Capture the cell that displays the provided text and extract its [x, y] central coordinate. 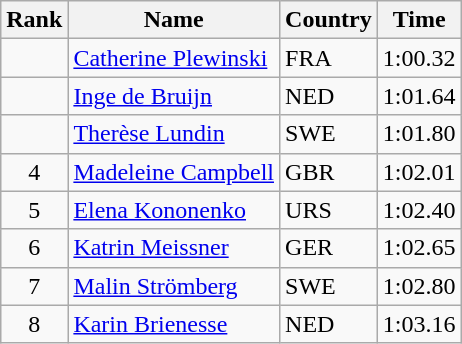
1:02.65 [419, 248]
URS [329, 210]
1:03.16 [419, 324]
Country [329, 20]
Katrin Meissner [174, 248]
8 [34, 324]
Catherine Plewinski [174, 58]
1:00.32 [419, 58]
1:01.80 [419, 134]
Karin Brienesse [174, 324]
GER [329, 248]
Name [174, 20]
6 [34, 248]
Elena Kononenko [174, 210]
1:02.01 [419, 172]
FRA [329, 58]
Rank [34, 20]
Inge de Bruijn [174, 96]
5 [34, 210]
1:01.64 [419, 96]
Time [419, 20]
7 [34, 286]
1:02.40 [419, 210]
1:02.80 [419, 286]
Therèse Lundin [174, 134]
Malin Strömberg [174, 286]
Madeleine Campbell [174, 172]
GBR [329, 172]
4 [34, 172]
